Return (x, y) of the center of cell containing provided text 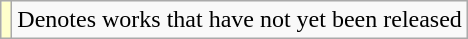
Denotes works that have not yet been released (240, 20)
